Return (x, y) of the center of cell containing provided text 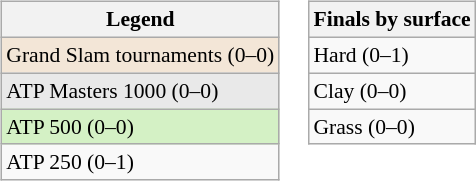
Clay (0–0) (392, 91)
Hard (0–1) (392, 55)
ATP Masters 1000 (0–0) (140, 91)
Finals by surface (392, 20)
ATP 500 (0–0) (140, 127)
ATP 250 (0–1) (140, 162)
Legend (140, 20)
Grass (0–0) (392, 127)
Grand Slam tournaments (0–0) (140, 55)
